Identify which cell holds the provided text, then report its [X, Y] central coordinate. 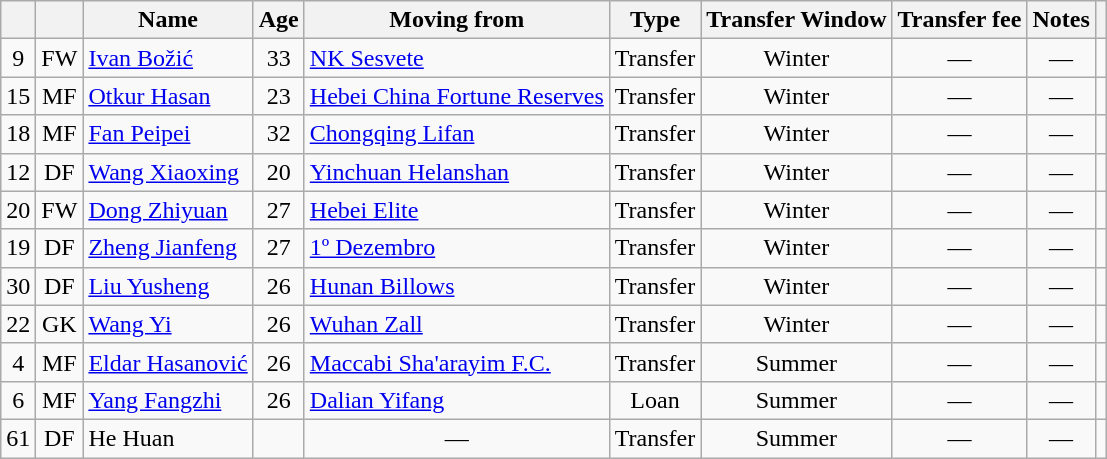
Name [168, 20]
Liu Yusheng [168, 286]
19 [18, 248]
4 [18, 362]
15 [18, 96]
Dalian Yifang [456, 400]
9 [18, 58]
Dong Zhiyuan [168, 210]
Hunan Billows [456, 286]
Notes [1061, 20]
GK [60, 324]
Moving from [456, 20]
Hebei China Fortune Reserves [456, 96]
Yang Fangzhi [168, 400]
Hebei Elite [456, 210]
Otkur Hasan [168, 96]
Wang Yi [168, 324]
Wang Xiaoxing [168, 172]
Transfer fee [960, 20]
Transfer Window [796, 20]
12 [18, 172]
Yinchuan Helanshan [456, 172]
Loan [655, 400]
Type [655, 20]
Maccabi Sha'arayim F.C. [456, 362]
Fan Peipei [168, 134]
Ivan Božić [168, 58]
61 [18, 438]
NK Sesvete [456, 58]
23 [278, 96]
1º Dezembro [456, 248]
18 [18, 134]
22 [18, 324]
6 [18, 400]
Age [278, 20]
Wuhan Zall [456, 324]
Eldar Hasanović [168, 362]
He Huan [168, 438]
32 [278, 134]
Zheng Jianfeng [168, 248]
33 [278, 58]
Chongqing Lifan [456, 134]
30 [18, 286]
